Return the (x, y) coordinate for the center point of the cell that contains the specified text.  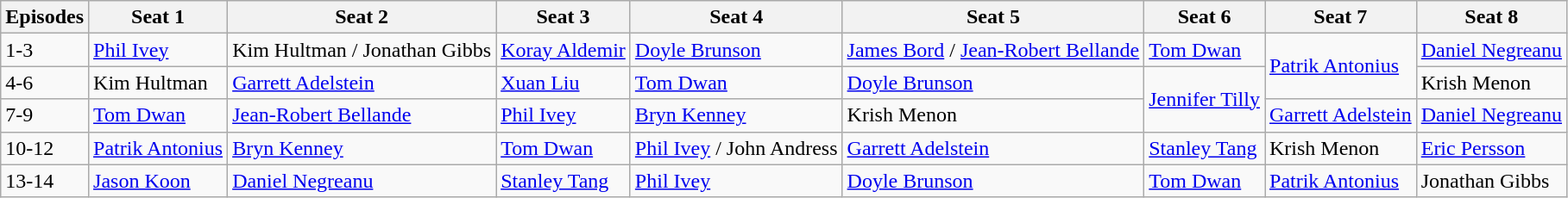
Seat 4 (736, 17)
Seat 6 (1205, 17)
Jean-Robert Bellande (362, 115)
10-12 (45, 148)
13-14 (45, 181)
Kim Hultman (159, 83)
Seat 1 (159, 17)
James Bord / Jean-Robert Bellande (993, 50)
1-3 (45, 50)
Seat 2 (362, 17)
Kim Hultman / Jonathan Gibbs (362, 50)
Seat 3 (564, 17)
Jennifer Tilly (1205, 99)
7-9 (45, 115)
Episodes (45, 17)
Jason Koon (159, 181)
Seat 5 (993, 17)
Xuan Liu (564, 83)
Phil Ivey / John Andress (736, 148)
Seat 8 (1491, 17)
Eric Persson (1491, 148)
4-6 (45, 83)
Jonathan Gibbs (1491, 181)
Koray Aldemir (564, 50)
Seat 7 (1341, 17)
